Find where the given text appears and provide that cell's center as [x, y] coordinate. 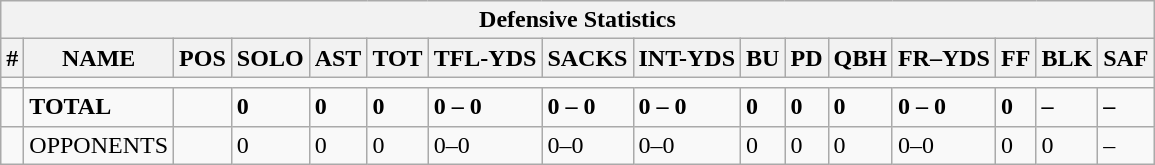
FF [1016, 58]
BU [763, 58]
TOT [398, 58]
SAF [1126, 58]
SACKS [588, 58]
NAME [99, 58]
TOTAL [99, 107]
SOLO [270, 58]
OPPONENTS [99, 145]
QBH [860, 58]
POS [203, 58]
TFL-YDS [485, 58]
FR–YDS [944, 58]
AST [338, 58]
Defensive Statistics [578, 20]
PD [806, 58]
# [12, 58]
BLK [1067, 58]
INT-YDS [687, 58]
